Return the [x, y] coordinate for the center point of the cell that contains the specified text.  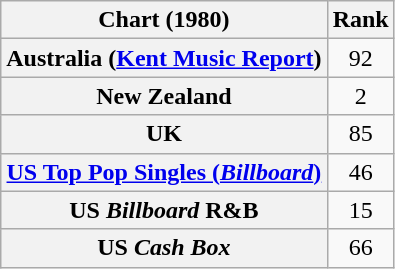
US Top Pop Singles (Billboard) [164, 172]
Australia (Kent Music Report) [164, 58]
85 [360, 134]
2 [360, 96]
Chart (1980) [164, 20]
66 [360, 248]
15 [360, 210]
Rank [360, 20]
46 [360, 172]
New Zealand [164, 96]
UK [164, 134]
US Billboard R&B [164, 210]
92 [360, 58]
US Cash Box [164, 248]
